Provide the (x, y) coordinate of the cell's center where the given text is located.  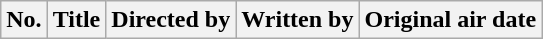
Written by (298, 20)
Title (76, 20)
Directed by (171, 20)
No. (24, 20)
Original air date (450, 20)
